For the text-containing cell, return its midpoint in (x, y) coordinate format. 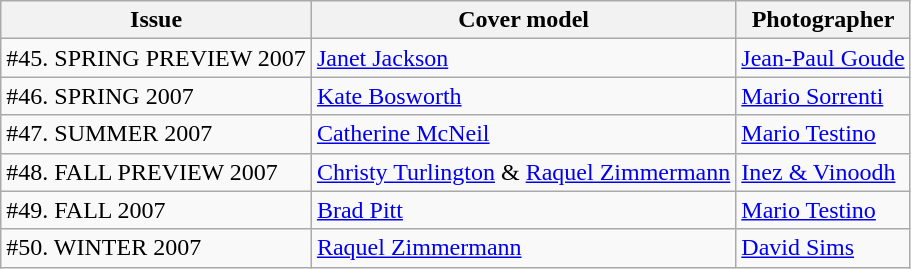
#46. SPRING 2007 (156, 96)
#45. SPRING PREVIEW 2007 (156, 58)
Inez & Vinoodh (823, 172)
Mario Sorrenti (823, 96)
#47. SUMMER 2007 (156, 134)
Issue (156, 20)
#48. FALL PREVIEW 2007 (156, 172)
#49. FALL 2007 (156, 210)
Kate Bosworth (523, 96)
#50. WINTER 2007 (156, 248)
Photographer (823, 20)
Catherine McNeil (523, 134)
Raquel Zimmermann (523, 248)
Christy Turlington & Raquel Zimmermann (523, 172)
Brad Pitt (523, 210)
Cover model (523, 20)
Jean-Paul Goude (823, 58)
Janet Jackson (523, 58)
David Sims (823, 248)
